Output the (X, Y) coordinate of the center of the cell containing the given text.  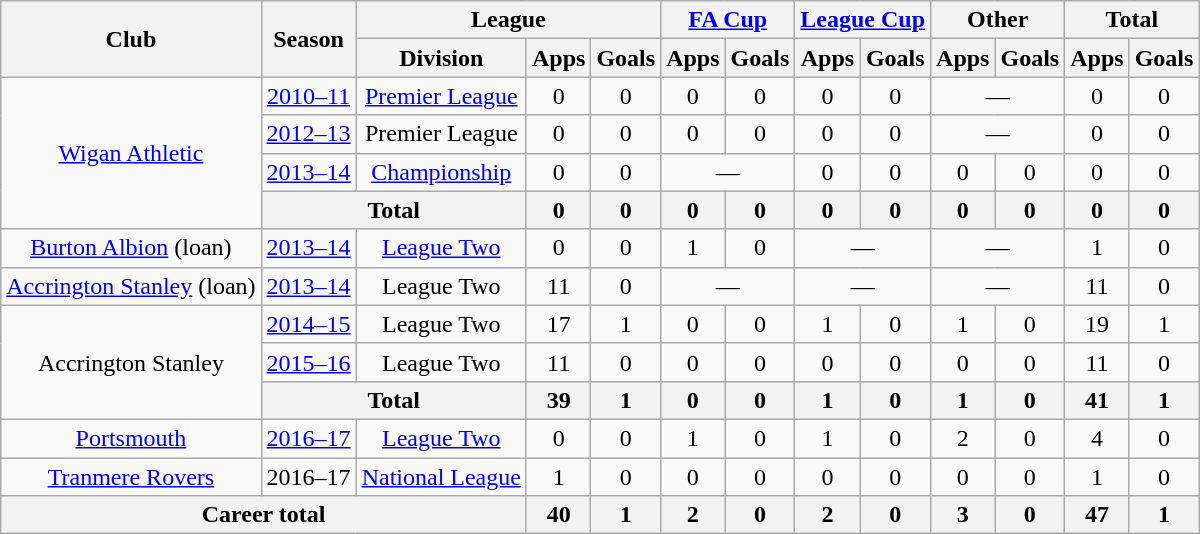
Portsmouth (131, 438)
2015–16 (308, 362)
41 (1097, 400)
Season (308, 39)
Career total (264, 515)
3 (963, 515)
Championship (441, 172)
2014–15 (308, 324)
Accrington Stanley (131, 362)
39 (558, 400)
17 (558, 324)
4 (1097, 438)
Other (998, 20)
Club (131, 39)
Burton Albion (loan) (131, 248)
47 (1097, 515)
Wigan Athletic (131, 153)
19 (1097, 324)
Accrington Stanley (loan) (131, 286)
40 (558, 515)
Tranmere Rovers (131, 477)
National League (441, 477)
Division (441, 58)
2010–11 (308, 96)
2012–13 (308, 134)
FA Cup (728, 20)
League (508, 20)
League Cup (863, 20)
